Return the [x, y] coordinate for the center point of the cell that contains the specified text.  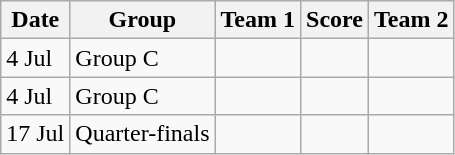
Team 1 [258, 20]
Group [142, 20]
Team 2 [411, 20]
17 Jul [36, 134]
Quarter-finals [142, 134]
Date [36, 20]
Score [335, 20]
